Extract the (x, y) coordinate from the center of the cell holding the provided text.  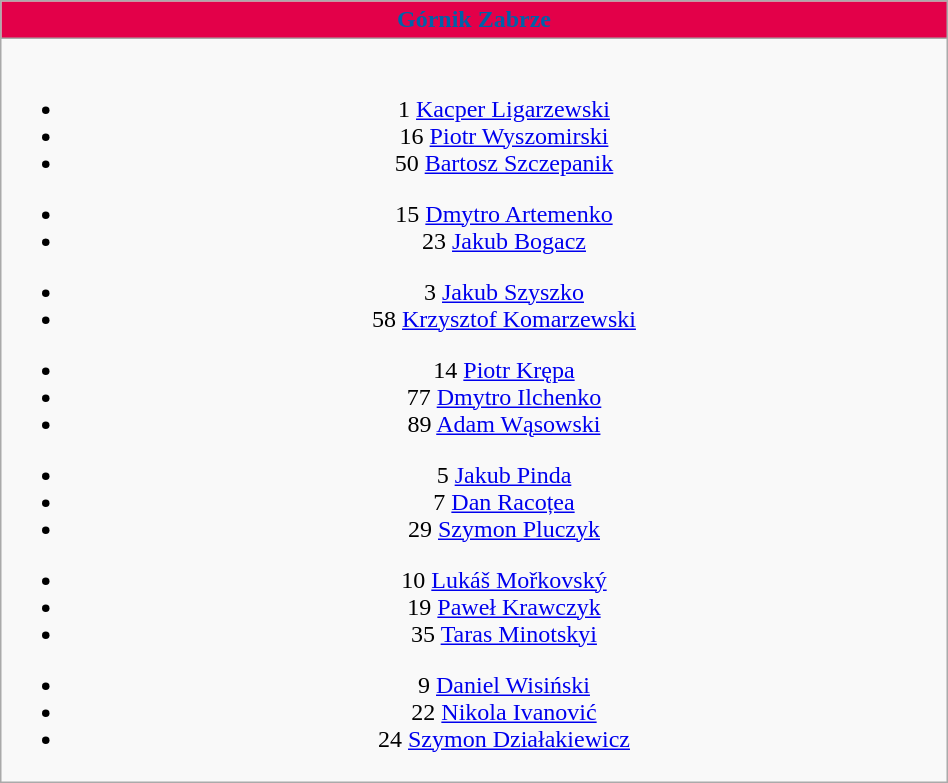
Górnik Zabrze (474, 20)
